From the cell containing the given text, extract its center point as [x, y] coordinate. 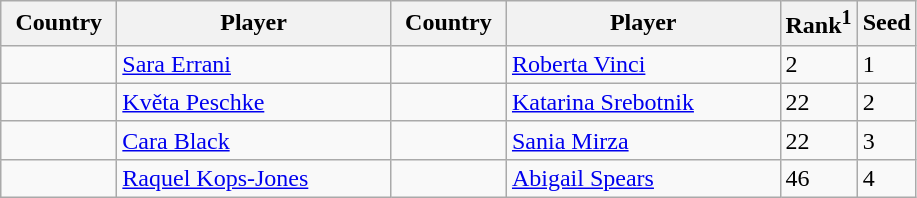
Seed [886, 24]
4 [886, 178]
46 [818, 178]
Sania Mirza [643, 140]
Sara Errani [254, 64]
1 [886, 64]
Cara Black [254, 140]
Rank1 [818, 24]
Raquel Kops-Jones [254, 178]
Květa Peschke [254, 102]
Katarina Srebotnik [643, 102]
Abigail Spears [643, 178]
3 [886, 140]
Roberta Vinci [643, 64]
